From the cell containing the given text, extract its center point as [X, Y] coordinate. 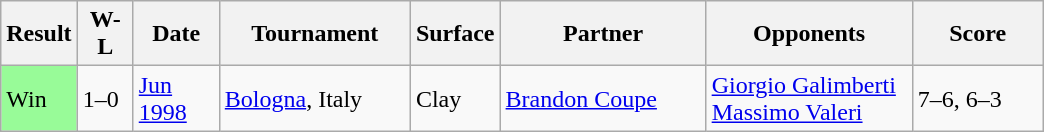
1–0 [105, 98]
Result [39, 34]
Jun 1998 [176, 98]
Score [978, 34]
Opponents [809, 34]
Clay [455, 98]
Date [176, 34]
Giorgio Galimberti Massimo Valeri [809, 98]
W-L [105, 34]
Partner [603, 34]
Tournament [314, 34]
Brandon Coupe [603, 98]
Bologna, Italy [314, 98]
7–6, 6–3 [978, 98]
Surface [455, 34]
Win [39, 98]
